Capture the cell that displays the provided text and extract its (x, y) central coordinate. 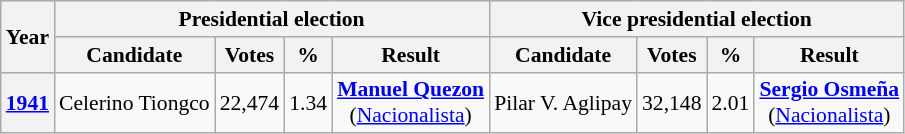
Manuel Quezon(Nacionalista) (410, 102)
Pilar V. Aglipay (563, 102)
Year (28, 36)
2.01 (730, 102)
Celerino Tiongco (134, 102)
Presidential election (272, 19)
Vice presidential election (696, 19)
1941 (28, 102)
22,474 (250, 102)
32,148 (672, 102)
1.34 (308, 102)
Sergio Osmeña(Nacionalista) (829, 102)
